Identify which cell holds the provided text, then report its (X, Y) central coordinate. 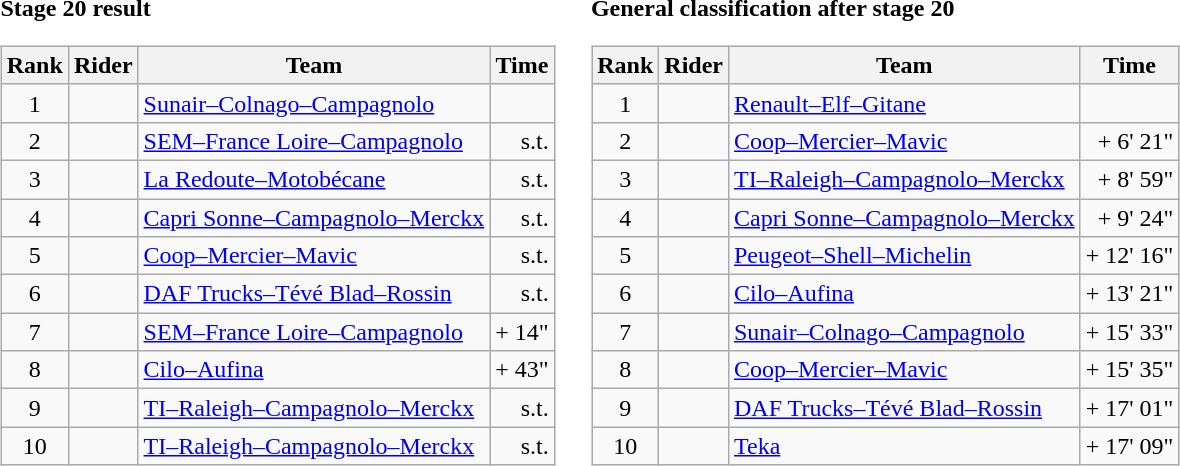
+ 6' 21" (1130, 141)
Peugeot–Shell–Michelin (904, 256)
+ 9' 24" (1130, 217)
+ 8' 59" (1130, 179)
+ 12' 16" (1130, 256)
+ 14" (522, 332)
+ 15' 35" (1130, 370)
La Redoute–Motobécane (314, 179)
Renault–Elf–Gitane (904, 103)
Teka (904, 446)
+ 17' 09" (1130, 446)
+ 13' 21" (1130, 294)
+ 17' 01" (1130, 408)
+ 15' 33" (1130, 332)
+ 43" (522, 370)
